Find where the given text appears and provide that cell's center as (X, Y) coordinate. 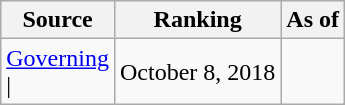
October 8, 2018 (197, 72)
Ranking (197, 20)
Source (58, 20)
Governing| (58, 72)
As of (313, 20)
